Identify which cell holds the provided text, then report its (x, y) central coordinate. 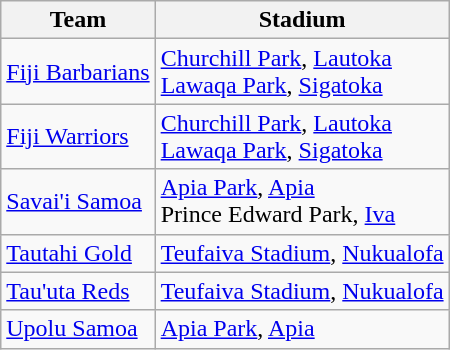
Tautahi Gold (78, 253)
Savai'i Samoa (78, 202)
Upolu Samoa (78, 329)
Tau'uta Reds (78, 291)
Stadium (302, 20)
Apia Park, Apia (302, 329)
Team (78, 20)
Fiji Barbarians (78, 72)
Apia Park, ApiaPrince Edward Park, Iva (302, 202)
Fiji Warriors (78, 136)
